Return [X, Y] of the center of cell containing provided text 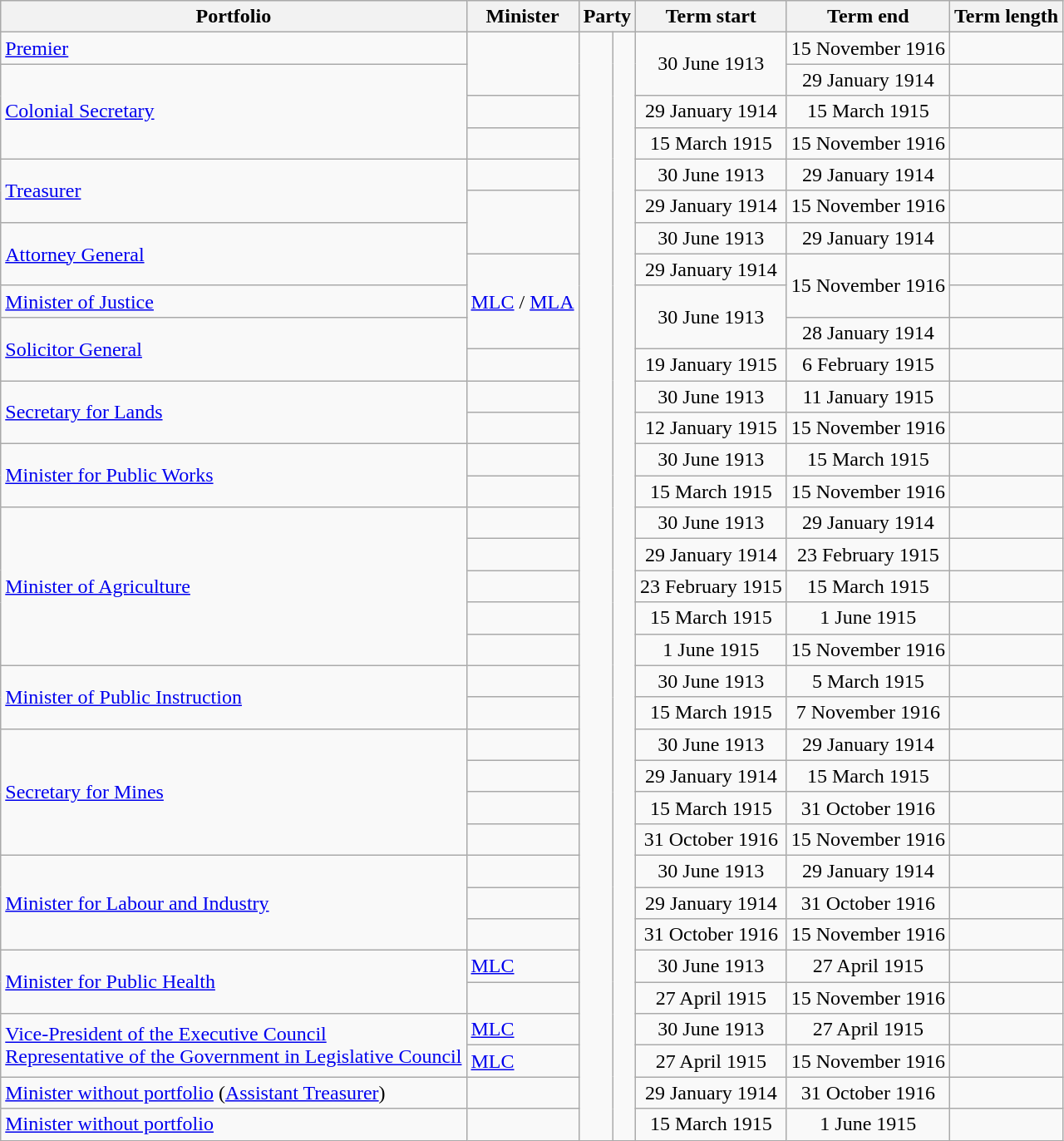
Minister of Public Instruction [234, 697]
Secretary for Lands [234, 412]
Portfolio [234, 17]
Solicitor General [234, 348]
MLC / MLA [522, 301]
19 January 1915 [711, 364]
Attorney General [234, 254]
Minister of Justice [234, 301]
Minister for Labour and Industry [234, 902]
Minister without portfolio [234, 1124]
Minister for Public Health [234, 982]
11 January 1915 [868, 397]
Party [607, 17]
Secretary for Mines [234, 792]
12 January 1915 [711, 428]
28 January 1914 [868, 333]
Minister without portfolio (Assistant Treasurer) [234, 1093]
Vice-President of the Executive CouncilRepresentative of the Government in Legislative Council [234, 1045]
Minister [522, 17]
Minister for Public Works [234, 476]
Colonial Secretary [234, 111]
Term start [711, 17]
Term length [1007, 17]
5 March 1915 [868, 681]
7 November 1916 [868, 713]
Term end [868, 17]
Premier [234, 48]
Treasurer [234, 190]
Minister of Agriculture [234, 586]
6 February 1915 [868, 364]
